Find where the given text appears and provide that cell's center as [x, y] coordinate. 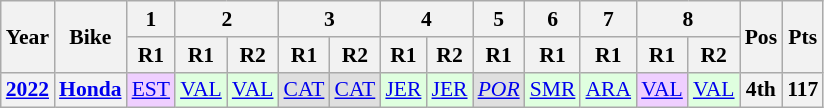
5 [499, 19]
2 [226, 19]
Pos [762, 36]
117 [802, 90]
Bike [90, 36]
EST [152, 90]
7 [608, 19]
1 [152, 19]
ARA [608, 90]
4 [426, 19]
8 [688, 19]
4th [762, 90]
6 [553, 19]
POR [499, 90]
3 [330, 19]
Pts [802, 36]
Honda [90, 90]
Year [28, 36]
SMR [553, 90]
2022 [28, 90]
